Identify which cell holds the provided text, then report its [x, y] central coordinate. 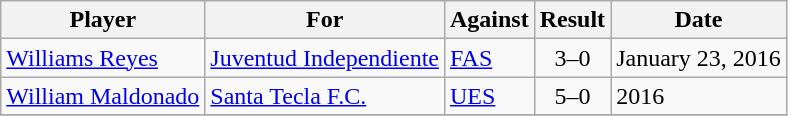
Date [699, 20]
UES [489, 96]
For [325, 20]
January 23, 2016 [699, 58]
Result [572, 20]
William Maldonado [103, 96]
2016 [699, 96]
5–0 [572, 96]
3–0 [572, 58]
Santa Tecla F.C. [325, 96]
FAS [489, 58]
Against [489, 20]
Player [103, 20]
Williams Reyes [103, 58]
Juventud Independiente [325, 58]
